Locate the cell with the specified text and output its (X, Y) center coordinate. 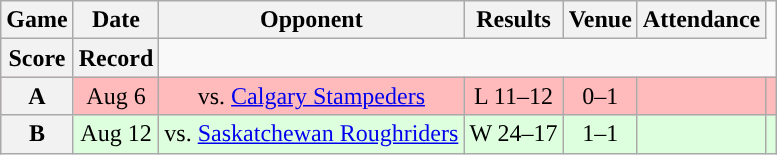
vs. Saskatchewan Roughriders (312, 134)
W 24–17 (514, 134)
Aug 12 (116, 134)
Aug 6 (116, 96)
Opponent (312, 20)
Attendance (701, 20)
Game (37, 20)
Record (116, 58)
1–1 (600, 134)
Venue (600, 20)
A (37, 96)
vs. Calgary Stampeders (312, 96)
0–1 (600, 96)
L 11–12 (514, 96)
Date (116, 20)
Score (37, 58)
Results (514, 20)
B (37, 134)
